Determine the [x, y] coordinate at the center of the cell enclosing the given text.  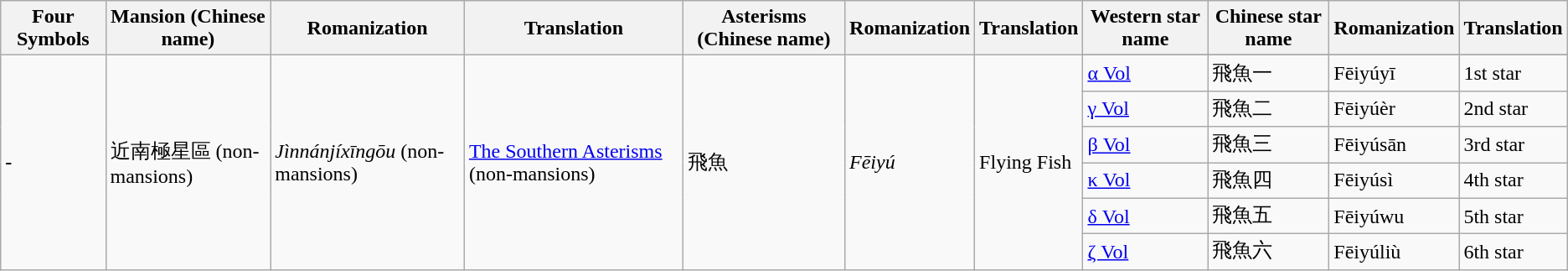
Fēiyúsān [1394, 144]
飛魚六 [1268, 252]
Fēiyúyī [1394, 74]
飛魚一 [1268, 74]
Flying Fish [1029, 163]
Jìnnánjíxīngōu (non-mansions) [368, 163]
4th star [1513, 181]
1st star [1513, 74]
δ Vol [1146, 216]
飛魚 [764, 163]
Fēiyúsì [1394, 181]
Fēiyú [910, 163]
ζ Vol [1146, 252]
Chinese star name [1268, 29]
β Vol [1146, 144]
6th star [1513, 252]
飛魚三 [1268, 144]
Fēiyúèr [1394, 109]
The Southern Asterisms (non-mansions) [573, 163]
2nd star [1513, 109]
Fēiyúliù [1394, 252]
Fēiyúwu [1394, 216]
飛魚二 [1268, 109]
α Vol [1146, 74]
Mansion (Chinese name) [188, 29]
κ Vol [1146, 181]
- [54, 163]
γ Vol [1146, 109]
Four Symbols [54, 29]
飛魚四 [1268, 181]
3rd star [1513, 144]
近南極星區 (non-mansions) [188, 163]
5th star [1513, 216]
飛魚五 [1268, 216]
Western star name [1146, 29]
Asterisms (Chinese name) [764, 29]
